For the text-containing cell, return its midpoint in [X, Y] coordinate format. 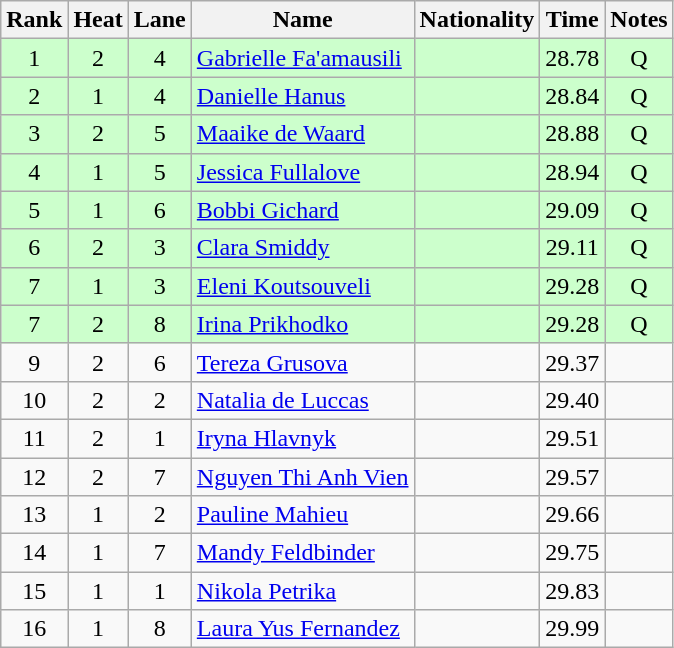
Notes [639, 20]
15 [34, 591]
Nikola Petrika [302, 591]
29.51 [572, 438]
29.37 [572, 362]
Irina Prikhodko [302, 324]
13 [34, 515]
Heat [98, 20]
12 [34, 477]
Nationality [477, 20]
16 [34, 629]
Iryna Hlavnyk [302, 438]
Tereza Grusova [302, 362]
29.83 [572, 591]
29.09 [572, 210]
29.75 [572, 553]
29.99 [572, 629]
Mandy Feldbinder [302, 553]
Pauline Mahieu [302, 515]
29.40 [572, 400]
28.84 [572, 96]
Gabrielle Fa'amausili [302, 58]
29.66 [572, 515]
28.88 [572, 134]
Nguyen Thi Anh Vien [302, 477]
Danielle Hanus [302, 96]
Jessica Fullalove [302, 172]
28.78 [572, 58]
Name [302, 20]
28.94 [572, 172]
Time [572, 20]
10 [34, 400]
Laura Yus Fernandez [302, 629]
Rank [34, 20]
Maaike de Waard [302, 134]
Natalia de Luccas [302, 400]
29.57 [572, 477]
Eleni Koutsouveli [302, 286]
14 [34, 553]
Bobbi Gichard [302, 210]
11 [34, 438]
Lane [160, 20]
29.11 [572, 248]
Clara Smiddy [302, 248]
9 [34, 362]
